From the cell containing the given text, extract its center point as (X, Y) coordinate. 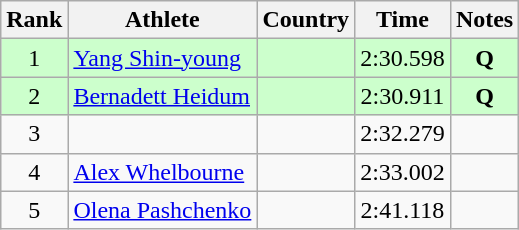
2:30.598 (403, 58)
Olena Pashchenko (162, 210)
2:41.118 (403, 210)
Alex Whelbourne (162, 172)
3 (34, 134)
2:33.002 (403, 172)
Athlete (162, 20)
Bernadett Heidum (162, 96)
Country (306, 20)
1 (34, 58)
2:30.911 (403, 96)
Rank (34, 20)
Notes (484, 20)
2 (34, 96)
4 (34, 172)
Time (403, 20)
5 (34, 210)
Yang Shin-young (162, 58)
2:32.279 (403, 134)
